From the cell containing the given text, extract its center point as [x, y] coordinate. 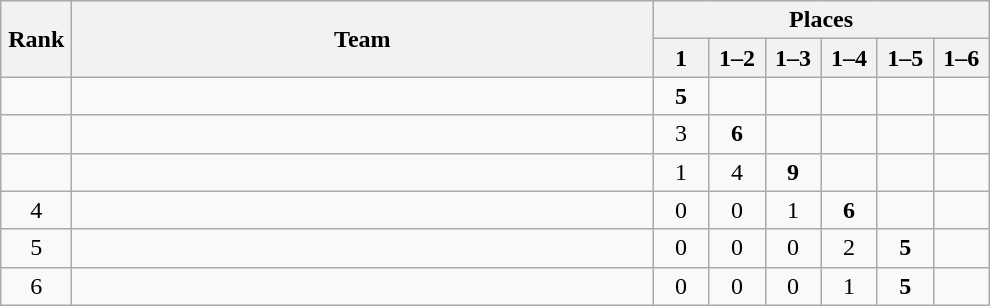
1–4 [849, 58]
1–5 [905, 58]
1–6 [961, 58]
Team [362, 39]
Places [821, 20]
9 [793, 172]
Rank [36, 39]
1–2 [737, 58]
3 [681, 134]
2 [849, 248]
1–3 [793, 58]
